Provide the [x, y] coordinate of the cell's center where the given text is located.  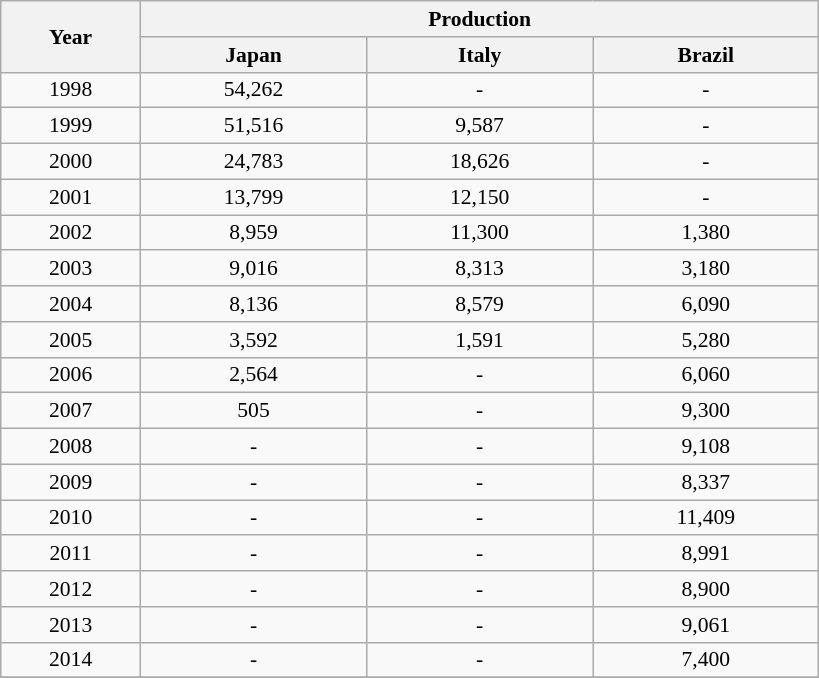
1,591 [480, 340]
2009 [71, 482]
11,409 [706, 518]
8,313 [480, 269]
3,180 [706, 269]
9,016 [253, 269]
Italy [480, 55]
9,587 [480, 126]
2007 [71, 411]
2006 [71, 375]
8,136 [253, 304]
9,300 [706, 411]
8,337 [706, 482]
1999 [71, 126]
9,108 [706, 447]
54,262 [253, 90]
2014 [71, 660]
Production [479, 19]
2013 [71, 625]
2008 [71, 447]
Year [71, 36]
9,061 [706, 625]
2,564 [253, 375]
505 [253, 411]
8,959 [253, 233]
1,380 [706, 233]
6,090 [706, 304]
6,060 [706, 375]
2012 [71, 589]
3,592 [253, 340]
2002 [71, 233]
1998 [71, 90]
51,516 [253, 126]
8,900 [706, 589]
Japan [253, 55]
8,991 [706, 554]
2004 [71, 304]
18,626 [480, 162]
5,280 [706, 340]
2005 [71, 340]
2000 [71, 162]
Brazil [706, 55]
2011 [71, 554]
11,300 [480, 233]
2010 [71, 518]
13,799 [253, 197]
8,579 [480, 304]
2003 [71, 269]
7,400 [706, 660]
24,783 [253, 162]
2001 [71, 197]
12,150 [480, 197]
